Identify which cell holds the provided text, then report its [X, Y] central coordinate. 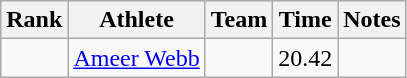
Team [239, 20]
Rank [34, 20]
20.42 [306, 58]
Time [306, 20]
Athlete [136, 20]
Notes [372, 20]
Ameer Webb [136, 58]
